Pinpoint the cell where the given text exists, returning its (X, Y) midpoint coordinate. 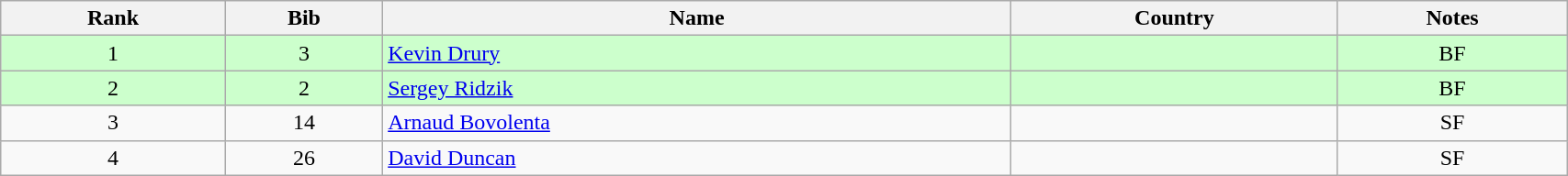
14 (304, 123)
Rank (113, 18)
David Duncan (697, 158)
Kevin Drury (697, 53)
Notes (1451, 18)
Bib (304, 18)
1 (113, 53)
Name (697, 18)
26 (304, 158)
Sergey Ridzik (697, 88)
Country (1174, 18)
Arnaud Bovolenta (697, 123)
4 (113, 158)
